From the cell containing the given text, extract its center point as [X, Y] coordinate. 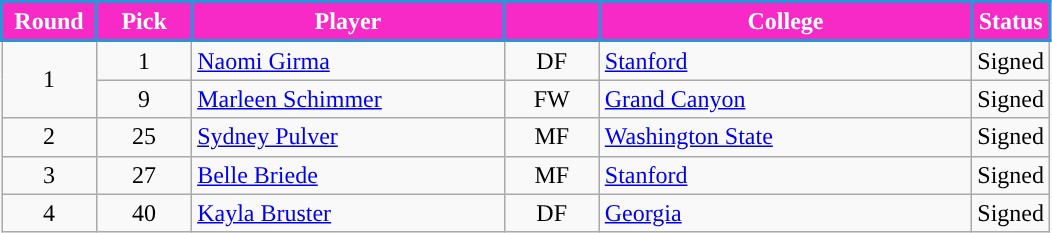
25 [144, 137]
2 [50, 137]
Round [50, 22]
27 [144, 175]
40 [144, 213]
Washington State [786, 137]
4 [50, 213]
Player [348, 22]
College [786, 22]
Naomi Girma [348, 60]
Georgia [786, 213]
FW [552, 99]
Belle Briede [348, 175]
Pick [144, 22]
Sydney Pulver [348, 137]
9 [144, 99]
Status [1011, 22]
3 [50, 175]
Grand Canyon [786, 99]
Kayla Bruster [348, 213]
Marleen Schimmer [348, 99]
